From the cell containing the given text, extract its center point as [X, Y] coordinate. 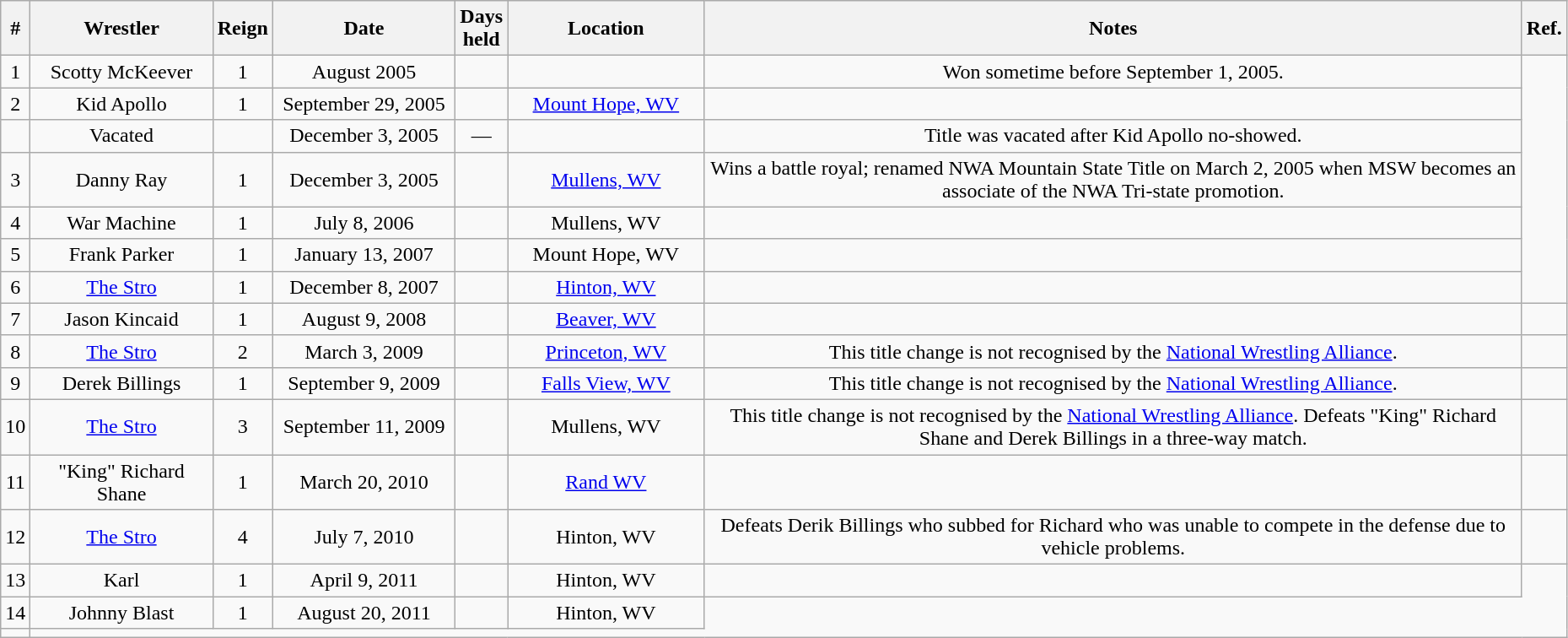
Daysheld [482, 29]
Title was vacated after Kid Apollo no-showed. [1113, 136]
# [15, 29]
Wins a battle royal; renamed NWA Mountain State Title on March 2, 2005 when MSW becomes an associate of the NWA Tri-state promotion. [1113, 179]
Scotty McKeever [121, 72]
7 [15, 319]
September 11, 2009 [364, 427]
6 [15, 287]
Frank Parker [121, 255]
September 29, 2005 [364, 104]
Location [606, 29]
August 20, 2011 [364, 613]
March 3, 2009 [364, 351]
Falls View, WV [606, 383]
Vacated [121, 136]
Derek Billings [121, 383]
Kid Apollo [121, 104]
"King" Richard Shane [121, 481]
— [482, 136]
March 20, 2010 [364, 481]
5 [15, 255]
Jason Kincaid [121, 319]
July 7, 2010 [364, 537]
Defeats Derik Billings who subbed for Richard who was unable to compete in the defense due to vehicle problems. [1113, 537]
13 [15, 581]
9 [15, 383]
December 8, 2007 [364, 287]
Wrestler [121, 29]
Reign [243, 29]
War Machine [121, 223]
Won sometime before September 1, 2005. [1113, 72]
Karl [121, 581]
Princeton, WV [606, 351]
Danny Ray [121, 179]
Notes [1113, 29]
Johnny Blast [121, 613]
10 [15, 427]
8 [15, 351]
12 [15, 537]
11 [15, 481]
Beaver, WV [606, 319]
Rand WV [606, 481]
Date [364, 29]
September 9, 2009 [364, 383]
This title change is not recognised by the National Wrestling Alliance. Defeats "King" Richard Shane and Derek Billings in a three-way match. [1113, 427]
August 9, 2008 [364, 319]
July 8, 2006 [364, 223]
April 9, 2011 [364, 581]
August 2005 [364, 72]
January 13, 2007 [364, 255]
14 [15, 613]
Ref. [1544, 29]
